Detect which cell encompasses the target text, then output its [X, Y] center coordinate. 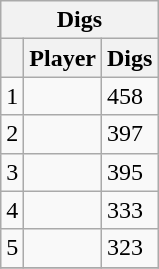
2 [12, 134]
333 [130, 210]
458 [130, 96]
397 [130, 134]
Player [63, 58]
3 [12, 172]
1 [12, 96]
5 [12, 248]
4 [12, 210]
395 [130, 172]
323 [130, 248]
